Capture the cell that displays the provided text and extract its (x, y) central coordinate. 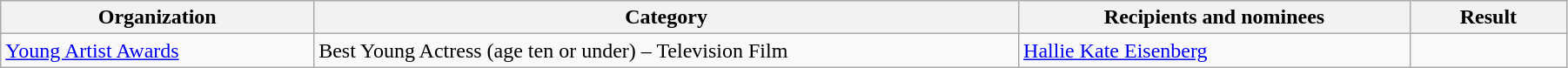
Best Young Actress (age ten or under) – Television Film (667, 51)
Result (1488, 17)
Recipients and nominees (1215, 17)
Hallie Kate Eisenberg (1215, 51)
Organization (157, 17)
Young Artist Awards (157, 51)
Category (667, 17)
